For the text-containing cell, return its midpoint in (x, y) coordinate format. 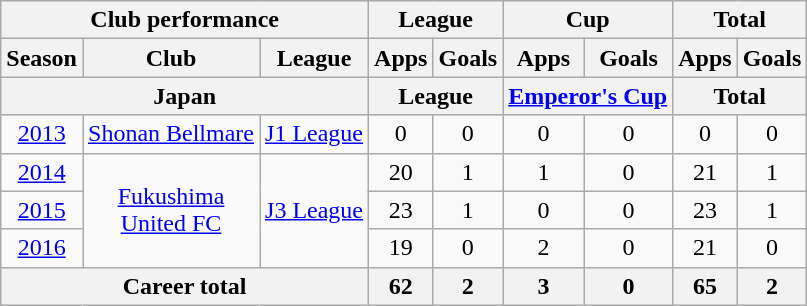
Career total (185, 286)
Japan (185, 96)
3 (544, 286)
Emperor's Cup (588, 96)
Season (42, 58)
62 (401, 286)
2015 (42, 210)
Cup (588, 20)
2014 (42, 172)
Club (170, 58)
2016 (42, 248)
65 (705, 286)
Club performance (185, 20)
20 (401, 172)
FukushimaUnited FC (170, 210)
J1 League (314, 134)
Shonan Bellmare (170, 134)
J3 League (314, 210)
19 (401, 248)
2013 (42, 134)
